Scan for the cell matching the given text and deliver its [x, y] coordinate at center. 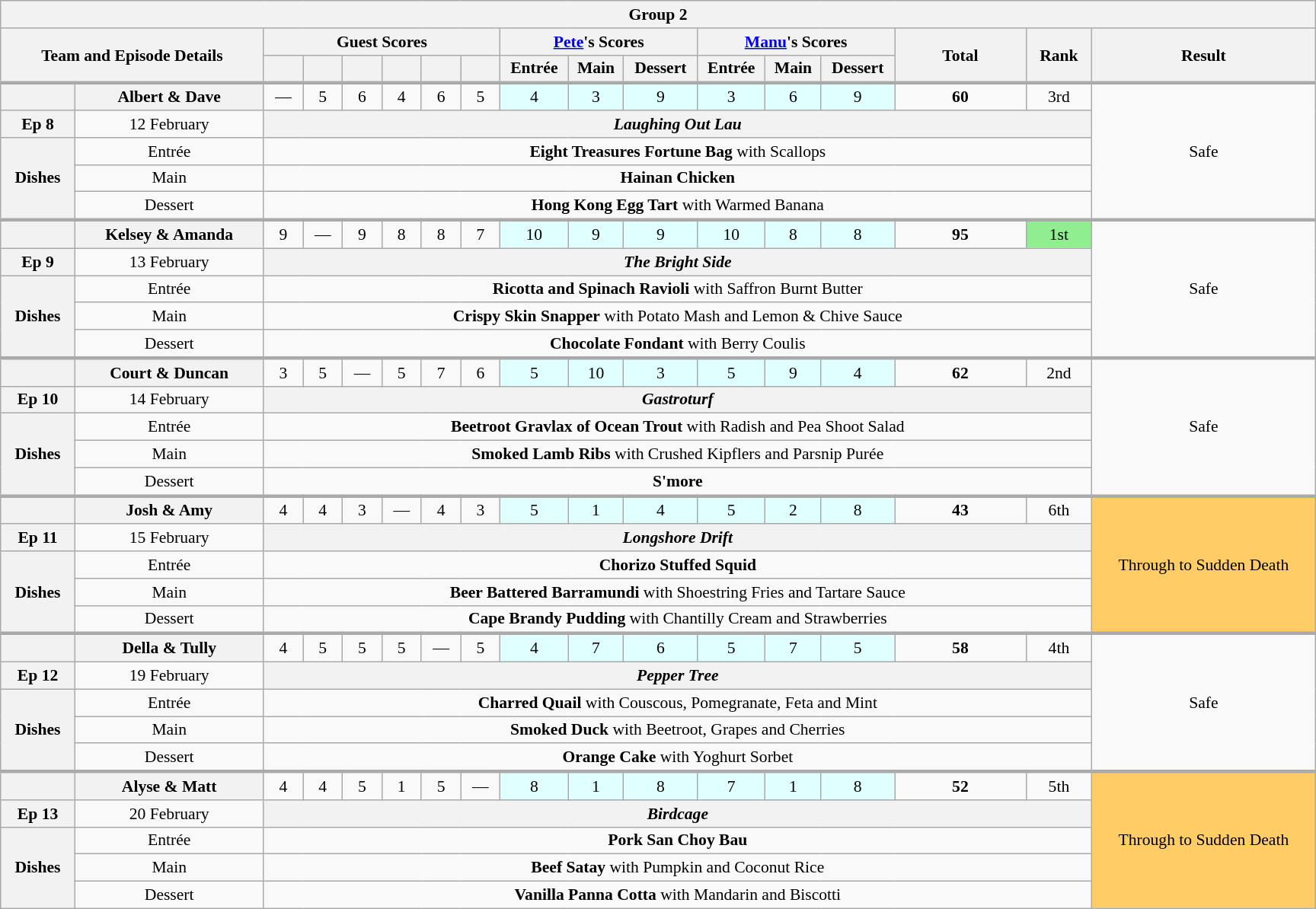
Alyse & Matt [169, 786]
Beetroot Gravlax of Ocean Trout with Radish and Pea Shoot Salad [678, 427]
Cape Brandy Pudding with Chantilly Cream and Strawberries [678, 620]
Orange Cake with Yoghurt Sorbet [678, 758]
15 February [169, 538]
The Bright Side [678, 262]
Result [1204, 56]
Eight Treasures Fortune Bag with Scallops [678, 151]
Total [961, 56]
Beer Battered Barramundi with Shoestring Fries and Tartare Sauce [678, 592]
Manu's Scores [797, 42]
Ep 9 [38, 262]
Charred Quail with Couscous, Pomegranate, Feta and Mint [678, 703]
Group 2 [658, 14]
13 February [169, 262]
S'more [678, 481]
Kelsey & Amanda [169, 234]
Guest Scores [382, 42]
Birdcage [678, 814]
1st [1059, 234]
Josh & Amy [169, 510]
Hong Kong Egg Tart with Warmed Banana [678, 206]
Rank [1059, 56]
3rd [1059, 97]
Albert & Dave [169, 97]
95 [961, 234]
58 [961, 649]
Laughing Out Lau [678, 124]
Longshore Drift [678, 538]
Pete's Scores [599, 42]
62 [961, 372]
4th [1059, 649]
Chorizo Stuffed Squid [678, 565]
Hainan Chicken [678, 178]
2 [794, 510]
Gastroturf [678, 400]
14 February [169, 400]
Court & Duncan [169, 372]
Smoked Duck with Beetroot, Grapes and Cherries [678, 730]
60 [961, 97]
Ep 8 [38, 124]
Crispy Skin Snapper with Potato Mash and Lemon & Chive Sauce [678, 317]
Smoked Lamb Ribs with Crushed Kipflers and Parsnip Purée [678, 454]
5th [1059, 786]
Chocolate Fondant with Berry Coulis [678, 344]
12 February [169, 124]
Ep 10 [38, 400]
6th [1059, 510]
Della & Tully [169, 649]
19 February [169, 676]
Beef Satay with Pumpkin and Coconut Rice [678, 868]
Pepper Tree [678, 676]
Pork San Choy Bau [678, 840]
Team and Episode Details [133, 56]
2nd [1059, 372]
43 [961, 510]
Ep 11 [38, 538]
20 February [169, 814]
Ep 13 [38, 814]
52 [961, 786]
Ep 12 [38, 676]
Vanilla Panna Cotta with Mandarin and Biscotti [678, 895]
Ricotta and Spinach Ravioli with Saffron Burnt Butter [678, 289]
